Pinpoint the cell where the given text exists, returning its [X, Y] midpoint coordinate. 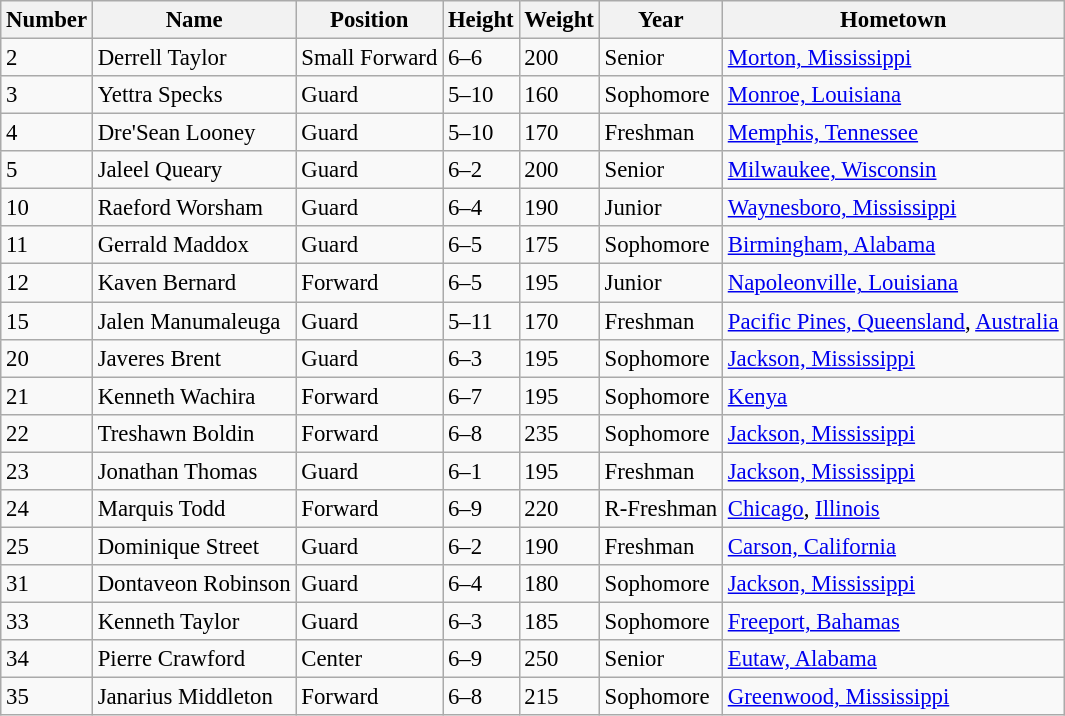
250 [559, 659]
Napoleonville, Louisiana [893, 283]
20 [47, 358]
Memphis, Tennessee [893, 133]
34 [47, 659]
Dominique Street [194, 546]
Jonathan Thomas [194, 471]
6–1 [481, 471]
Kaven Bernard [194, 283]
175 [559, 245]
Javeres Brent [194, 358]
Name [194, 20]
Kenneth Taylor [194, 621]
Pacific Pines, Queensland, Australia [893, 321]
Kenneth Wachira [194, 396]
Center [370, 659]
R-Freshman [660, 509]
Jaleel Queary [194, 170]
24 [47, 509]
35 [47, 697]
2 [47, 58]
Morton, Mississippi [893, 58]
5–11 [481, 321]
Pierre Crawford [194, 659]
185 [559, 621]
Dontaveon Robinson [194, 584]
Raeford Worsham [194, 208]
Birmingham, Alabama [893, 245]
235 [559, 433]
Hometown [893, 20]
Monroe, Louisiana [893, 95]
160 [559, 95]
Treshawn Boldin [194, 433]
Janarius Middleton [194, 697]
Height [481, 20]
5 [47, 170]
Position [370, 20]
31 [47, 584]
Eutaw, Alabama [893, 659]
6–7 [481, 396]
Number [47, 20]
Year [660, 20]
Kenya [893, 396]
Freeport, Bahamas [893, 621]
Chicago, Illinois [893, 509]
Marquis Todd [194, 509]
Small Forward [370, 58]
15 [47, 321]
Yettra Specks [194, 95]
Jalen Manumaleuga [194, 321]
12 [47, 283]
220 [559, 509]
22 [47, 433]
Carson, California [893, 546]
3 [47, 95]
10 [47, 208]
Dre'Sean Looney [194, 133]
4 [47, 133]
23 [47, 471]
Gerrald Maddox [194, 245]
Greenwood, Mississippi [893, 697]
Milwaukee, Wisconsin [893, 170]
6–6 [481, 58]
215 [559, 697]
Waynesboro, Mississippi [893, 208]
33 [47, 621]
Derrell Taylor [194, 58]
180 [559, 584]
11 [47, 245]
21 [47, 396]
25 [47, 546]
Weight [559, 20]
